Return (X, Y) of the center of cell containing provided text 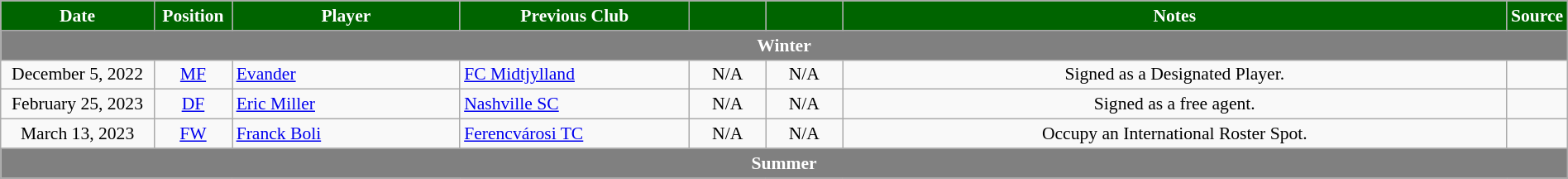
Player (347, 16)
FC Midtjylland (574, 75)
Nashville SC (574, 104)
Occupy an International Roster Spot. (1174, 134)
Summer (784, 163)
Date (78, 16)
Franck Boli (347, 134)
Signed as a free agent. (1174, 104)
FW (193, 134)
Signed as a Designated Player. (1174, 75)
Ferencvárosi TC (574, 134)
Position (193, 16)
Previous Club (574, 16)
December 5, 2022 (78, 75)
March 13, 2023 (78, 134)
DF (193, 104)
Source (1537, 16)
Winter (784, 46)
Notes (1174, 16)
Eric Miller (347, 104)
February 25, 2023 (78, 104)
Evander (347, 75)
MF (193, 75)
